Return (X, Y) of the center of cell containing provided text 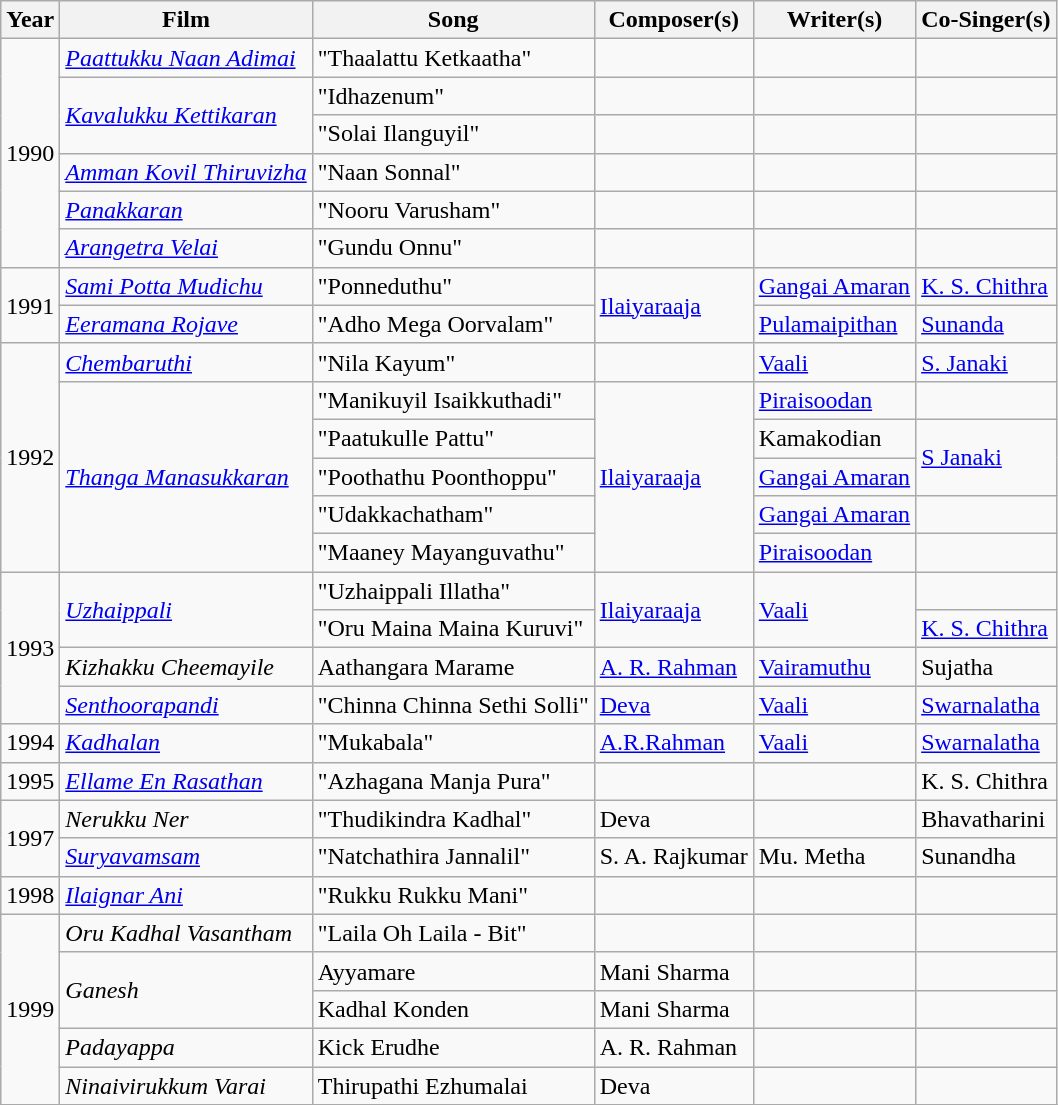
Sami Potta Mudichu (186, 286)
Writer(s) (834, 20)
Sunanda (986, 324)
"Solai Ilanguyil" (453, 134)
"Naan Sonnal" (453, 172)
"Oru Maina Maina Kuruvi" (453, 629)
Paattukku Naan Adimai (186, 58)
Thanga Manasukkaran (186, 476)
Oru Kadhal Vasantham (186, 933)
"Mukabala" (453, 743)
"Udakkachatham" (453, 515)
Thirupathi Ezhumalai (453, 1085)
"Ponneduthu" (453, 286)
Uzhaippali (186, 610)
Co-Singer(s) (986, 20)
Mu. Metha (834, 857)
S. A. Rajkumar (674, 857)
"Maaney Mayanguvathu" (453, 553)
Composer(s) (674, 20)
Vairamuthu (834, 667)
"Rukku Rukku Mani" (453, 895)
S. Janaki (986, 362)
Senthoorapandi (186, 705)
Film (186, 20)
S Janaki (986, 457)
Padayappa (186, 1047)
1991 (30, 305)
1992 (30, 457)
Sunandha (986, 857)
"Paatukulle Pattu" (453, 438)
"Poothathu Poonthoppu" (453, 477)
Kadhalan (186, 743)
Pulamaipithan (834, 324)
Kamakodian (834, 438)
Song (453, 20)
"Thudikindra Kadhal" (453, 819)
Kavalukku Kettikaran (186, 115)
Aathangara Marame (453, 667)
"Laila Oh Laila - Bit" (453, 933)
1990 (30, 153)
1993 (30, 648)
"Manikuyil Isaikkuthadi" (453, 400)
"Nila Kayum" (453, 362)
Year (30, 20)
Kizhakku Cheemayile (186, 667)
Ganesh (186, 990)
"Idhazenum" (453, 96)
"Thaalattu Ketkaatha" (453, 58)
1997 (30, 838)
Amman Kovil Thiruvizha (186, 172)
Arangetra Velai (186, 248)
1999 (30, 1009)
"Uzhaippali Illatha" (453, 591)
Nerukku Ner (186, 819)
Panakkaran (186, 210)
"Chinna Chinna Sethi Solli" (453, 705)
Suryavamsam (186, 857)
Ayyamare (453, 971)
1995 (30, 781)
"Natchathira Jannalil" (453, 857)
Kadhal Konden (453, 1009)
Ellame En Rasathan (186, 781)
1998 (30, 895)
"Gundu Onnu" (453, 248)
Bhavatharini (986, 819)
"Azhagana Manja Pura" (453, 781)
1994 (30, 743)
Chembaruthi (186, 362)
Kick Erudhe (453, 1047)
A.R.Rahman (674, 743)
Ninaivirukkum Varai (186, 1085)
Eeramana Rojave (186, 324)
"Nooru Varusham" (453, 210)
"Adho Mega Oorvalam" (453, 324)
Ilaignar Ani (186, 895)
Sujatha (986, 667)
